Detect which cell encompasses the target text, then output its [x, y] center coordinate. 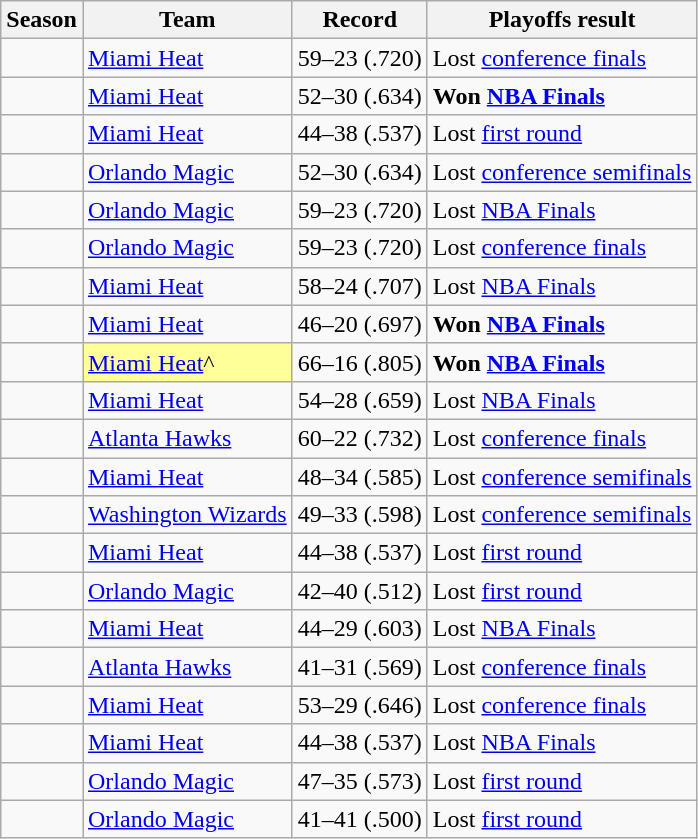
44–29 (.603) [360, 629]
Record [360, 20]
47–35 (.573) [360, 781]
49–33 (.598) [360, 515]
Team [187, 20]
41–41 (.500) [360, 819]
Miami Heat^ [187, 362]
Season [42, 20]
48–34 (.585) [360, 477]
66–16 (.805) [360, 362]
58–24 (.707) [360, 286]
42–40 (.512) [360, 591]
Washington Wizards [187, 515]
60–22 (.732) [360, 438]
46–20 (.697) [360, 324]
Playoffs result [562, 20]
41–31 (.569) [360, 667]
53–29 (.646) [360, 705]
54–28 (.659) [360, 400]
